Extract the [X, Y] coordinate from the center of the cell holding the provided text.  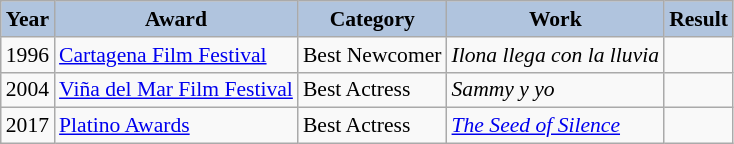
Category [372, 19]
Ilona llega con la lluvia [556, 55]
The Seed of Silence [556, 126]
Viña del Mar Film Festival [176, 90]
2017 [28, 126]
Cartagena Film Festival [176, 55]
Result [698, 19]
Best Newcomer [372, 55]
Award [176, 19]
2004 [28, 90]
Year [28, 19]
Sammy y yo [556, 90]
1996 [28, 55]
Platino Awards [176, 126]
Work [556, 19]
